Locate the cell with the specified text and output its [X, Y] center coordinate. 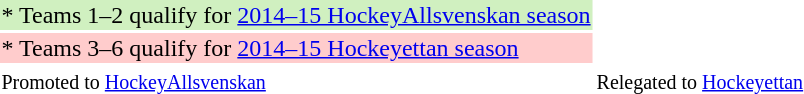
* Teams 3–6 qualify for 2014–15 Hockeyettan season [296, 48]
* Teams 1–2 qualify for 2014–15 HockeyAllsvenskan season [296, 15]
